Return the (x, y) coordinate for the center point of the cell that contains the specified text.  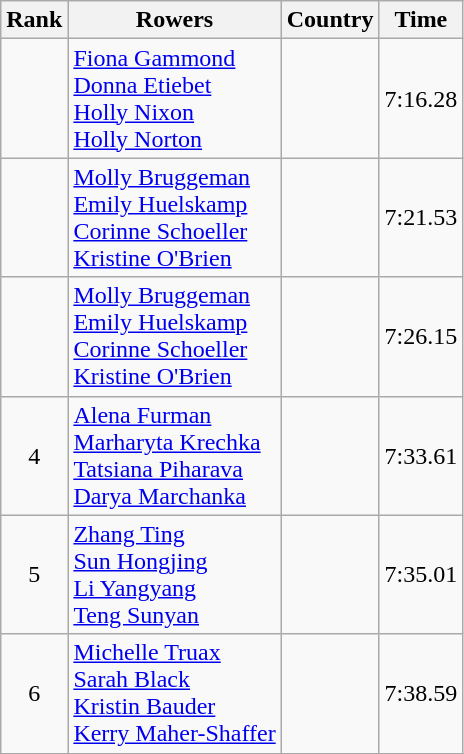
6 (34, 694)
4 (34, 456)
7:35.01 (421, 574)
7:26.15 (421, 336)
Zhang TingSun HongjingLi YangyangTeng Sunyan (174, 574)
Country (330, 20)
7:38.59 (421, 694)
Alena FurmanMarharyta KrechkaTatsiana PiharavaDarya Marchanka (174, 456)
5 (34, 574)
Rowers (174, 20)
Time (421, 20)
7:21.53 (421, 218)
Fiona GammondDonna EtiebetHolly NixonHolly Norton (174, 98)
7:33.61 (421, 456)
Michelle TruaxSarah BlackKristin BauderKerry Maher-Shaffer (174, 694)
7:16.28 (421, 98)
Rank (34, 20)
